Capture the cell that displays the provided text and extract its [X, Y] central coordinate. 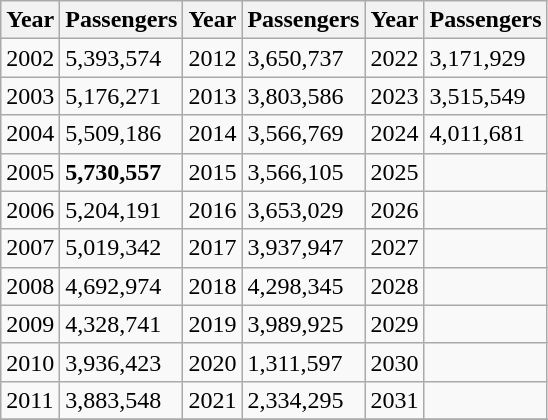
2014 [212, 134]
5,730,557 [122, 172]
3,566,769 [304, 134]
2009 [30, 324]
4,011,681 [486, 134]
4,298,345 [304, 286]
2013 [212, 96]
2011 [30, 400]
2005 [30, 172]
2025 [394, 172]
2004 [30, 134]
2019 [212, 324]
3,515,549 [486, 96]
5,509,186 [122, 134]
2023 [394, 96]
2030 [394, 362]
3,936,423 [122, 362]
2015 [212, 172]
3,883,548 [122, 400]
3,803,586 [304, 96]
5,204,191 [122, 210]
3,989,925 [304, 324]
2018 [212, 286]
2008 [30, 286]
2022 [394, 58]
3,566,105 [304, 172]
5,019,342 [122, 248]
2002 [30, 58]
2026 [394, 210]
2029 [394, 324]
3,653,029 [304, 210]
2017 [212, 248]
2024 [394, 134]
2003 [30, 96]
4,328,741 [122, 324]
2006 [30, 210]
2007 [30, 248]
3,650,737 [304, 58]
2027 [394, 248]
3,937,947 [304, 248]
2021 [212, 400]
2028 [394, 286]
3,171,929 [486, 58]
5,393,574 [122, 58]
2,334,295 [304, 400]
2012 [212, 58]
2020 [212, 362]
2016 [212, 210]
2010 [30, 362]
4,692,974 [122, 286]
5,176,271 [122, 96]
1,311,597 [304, 362]
2031 [394, 400]
